From the cell containing the given text, extract its center point as [x, y] coordinate. 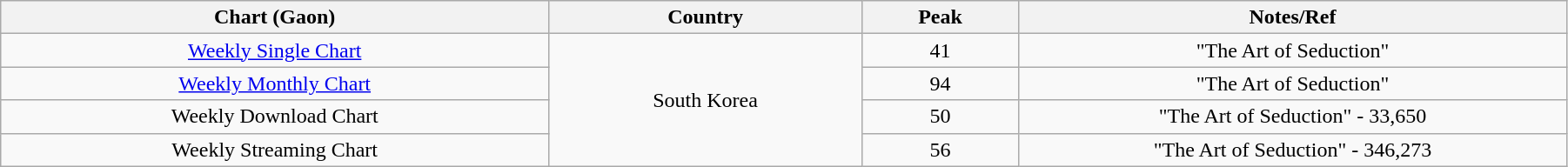
Notes/Ref [1293, 17]
94 [941, 83]
41 [941, 50]
Weekly Monthly Chart [275, 83]
Weekly Streaming Chart [275, 150]
Weekly Single Chart [275, 50]
56 [941, 150]
50 [941, 117]
Country [706, 17]
"The Art of Seduction" - 346,273 [1293, 150]
Peak [941, 17]
"The Art of Seduction" - 33,650 [1293, 117]
South Korea [706, 100]
Weekly Download Chart [275, 117]
Chart (Gaon) [275, 17]
